Return [x, y] of the center of cell containing provided text 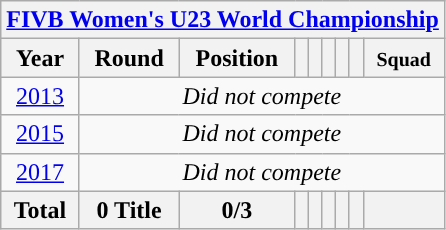
Position [237, 58]
Squad [404, 58]
0 Title [128, 210]
2017 [40, 172]
Total [40, 210]
2013 [40, 96]
Round [128, 58]
0/3 [237, 210]
Year [40, 58]
2015 [40, 134]
FIVB Women's U23 World Championship [223, 20]
